For the text-containing cell, return its midpoint in (X, Y) coordinate format. 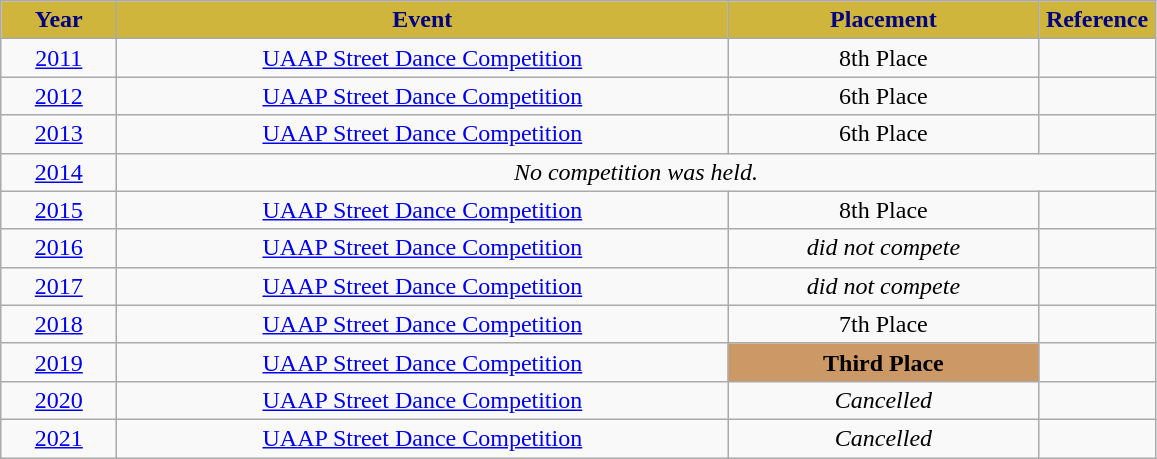
Placement (884, 20)
2018 (59, 324)
2014 (59, 172)
2017 (59, 286)
Year (59, 20)
Reference (1097, 20)
2013 (59, 134)
2015 (59, 210)
2019 (59, 362)
2021 (59, 438)
7th Place (884, 324)
Event (422, 20)
2012 (59, 96)
2016 (59, 248)
No competition was held. (636, 172)
Third Place (884, 362)
2011 (59, 58)
2020 (59, 400)
